Find where the given text appears and provide that cell's center as (X, Y) coordinate. 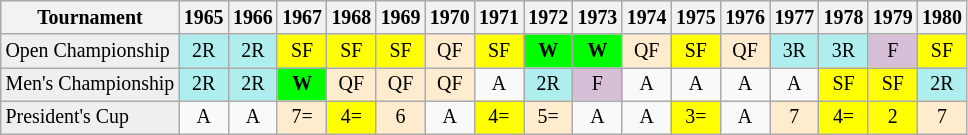
3= (696, 118)
1978 (844, 18)
President's Cup (90, 118)
1967 (302, 18)
2 (892, 118)
1976 (744, 18)
1965 (204, 18)
1980 (942, 18)
1971 (498, 18)
1966 (252, 18)
1968 (352, 18)
7= (302, 118)
Open Championship (90, 50)
1972 (548, 18)
1969 (400, 18)
1977 (794, 18)
1970 (450, 18)
6 (400, 118)
5= (548, 118)
1975 (696, 18)
1974 (646, 18)
1979 (892, 18)
1973 (598, 18)
Men's Championship (90, 84)
Tournament (90, 18)
